Provide the [X, Y] coordinate of the cell's center where the given text is located.  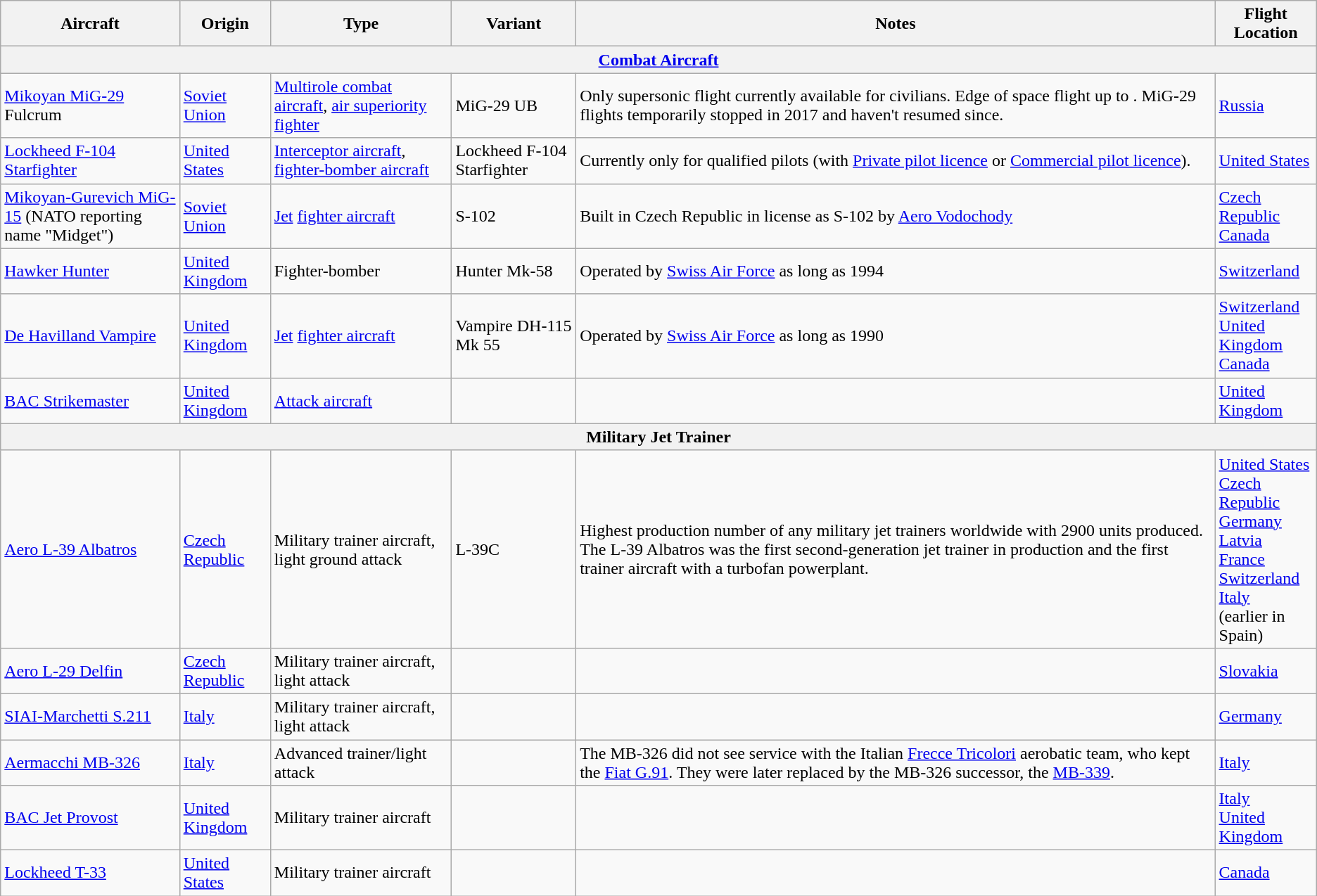
De Havilland Vampire [90, 336]
Aero L-39 Albatros [90, 549]
SwitzerlandUnited KingdomCanada [1266, 336]
Built in Czech Republic in license as S-102 by Aero Vodochody [896, 216]
Operated by Swiss Air Force as long as 1990 [896, 336]
Aermacchi MB-326 [90, 762]
United StatesCzech RepublicGermanyLatviaFranceSwitzerlandItaly(earlier in Spain) [1266, 549]
Combat Aircraft [658, 60]
Interceptor aircraft, fighter-bomber aircraft [361, 160]
Hunter Mk-58 [514, 271]
Vampire DH-115 Mk 55 [514, 336]
Switzerland [1266, 271]
BAC Strikemaster [90, 401]
Slovakia [1266, 671]
ItalyUnited Kingdom [1266, 818]
SIAI-Marchetti S.211 [90, 716]
Multirole combat aircraft, air superiority fighter [361, 105]
Russia [1266, 105]
Canada [1266, 873]
Currently only for qualified pilots (with Private pilot licence or Commercial pilot licence). [896, 160]
Aircraft [90, 24]
Mikoyan MiG-29 Fulcrum [90, 105]
Attack aircraft [361, 401]
Flight Location [1266, 24]
Mikoyan-Gurevich MiG-15 (NATO reportingname "Midget") [90, 216]
Military Jet Trainer [658, 437]
Military trainer aircraft, light ground attack [361, 549]
L-39C [514, 549]
S-102 [514, 216]
Lockheed T-33 [90, 873]
Notes [896, 24]
MiG-29 UB [514, 105]
Czech RepublicCanada [1266, 216]
Aero L-29 Delfin [90, 671]
Operated by Swiss Air Force as long as 1994 [896, 271]
Origin [225, 24]
Germany [1266, 716]
Hawker Hunter [90, 271]
Fighter-bomber [361, 271]
Advanced trainer/light attack [361, 762]
Variant [514, 24]
Type [361, 24]
BAC Jet Provost [90, 818]
